Search for the cell housing the specified text and yield its [x, y] center coordinate. 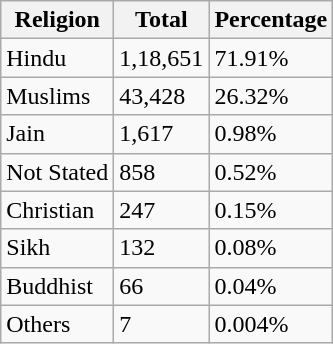
0.04% [271, 286]
Total [162, 20]
Others [58, 324]
Buddhist [58, 286]
132 [162, 248]
0.98% [271, 134]
Sikh [58, 248]
Muslims [58, 96]
Christian [58, 210]
Hindu [58, 58]
247 [162, 210]
1,617 [162, 134]
0.004% [271, 324]
7 [162, 324]
0.08% [271, 248]
1,18,651 [162, 58]
0.52% [271, 172]
26.32% [271, 96]
858 [162, 172]
0.15% [271, 210]
Percentage [271, 20]
66 [162, 286]
Jain [58, 134]
Religion [58, 20]
Not Stated [58, 172]
71.91% [271, 58]
43,428 [162, 96]
